Return [X, Y] of the center of cell containing provided text 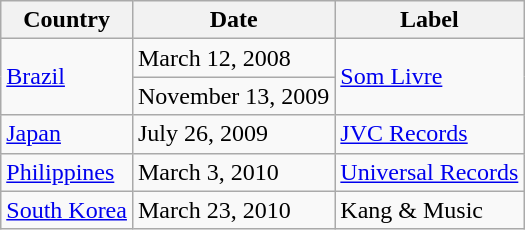
South Korea [67, 210]
July 26, 2009 [233, 134]
Universal Records [430, 172]
JVC Records [430, 134]
Japan [67, 134]
Date [233, 20]
Brazil [67, 77]
Som Livre [430, 77]
March 23, 2010 [233, 210]
Philippines [67, 172]
Label [430, 20]
Country [67, 20]
March 12, 2008 [233, 58]
Kang & Music [430, 210]
November 13, 2009 [233, 96]
March 3, 2010 [233, 172]
